Capture the cell that displays the provided text and extract its (x, y) central coordinate. 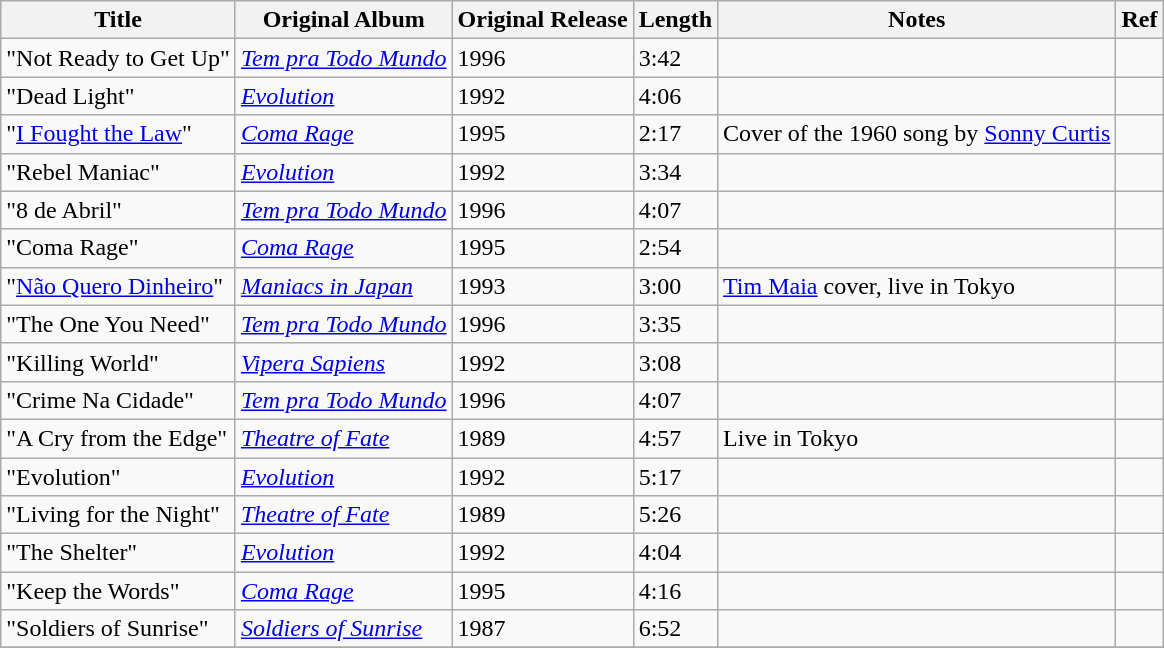
"Not Ready to Get Up" (118, 58)
"The One You Need" (118, 324)
"Rebel Maniac" (118, 172)
"A Cry from the Edge" (118, 438)
Tim Maia cover, live in Tokyo (917, 286)
Maniacs in Japan (344, 286)
3:00 (675, 286)
"Killing World" (118, 362)
"I Fought the Law" (118, 134)
Title (118, 20)
"Dead Light" (118, 96)
Length (675, 20)
3:34 (675, 172)
"Coma Rage" (118, 248)
6:52 (675, 629)
"Evolution" (118, 477)
2:54 (675, 248)
Original Album (344, 20)
2:17 (675, 134)
Vipera Sapiens (344, 362)
"Keep the Words" (118, 591)
3:35 (675, 324)
"Crime Na Cidade" (118, 400)
1987 (542, 629)
4:57 (675, 438)
Cover of the 1960 song by Sonny Curtis (917, 134)
Notes (917, 20)
"Não Quero Dinheiro" (118, 286)
1993 (542, 286)
"8 de Abril" (118, 210)
3:42 (675, 58)
Ref (1140, 20)
Live in Tokyo (917, 438)
"Living for the Night" (118, 515)
4:04 (675, 553)
Original Release (542, 20)
5:17 (675, 477)
"Soldiers of Sunrise" (118, 629)
3:08 (675, 362)
4:06 (675, 96)
4:16 (675, 591)
5:26 (675, 515)
Soldiers of Sunrise (344, 629)
"The Shelter" (118, 553)
